Scan for the cell matching the given text and deliver its (X, Y) coordinate at center. 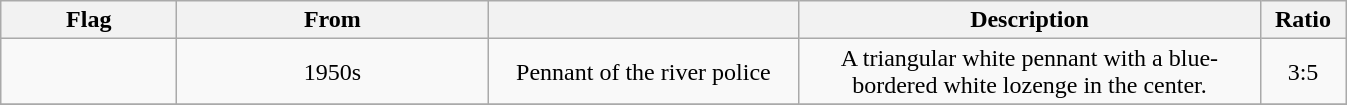
Flag (89, 20)
Description (1030, 20)
1950s (332, 72)
A triangular white pennant with a blue-bordered white lozenge in the center. (1030, 72)
From (332, 20)
3:5 (1303, 72)
Ratio (1303, 20)
Pennant of the river police (644, 72)
